Find where the given text appears and provide that cell's center as [x, y] coordinate. 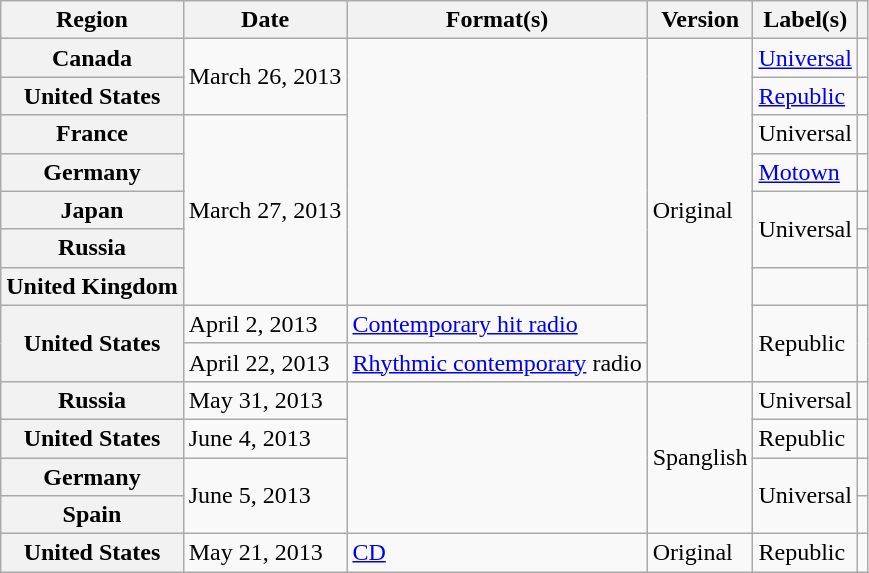
Japan [92, 210]
Motown [805, 172]
March 26, 2013 [265, 77]
Contemporary hit radio [497, 324]
June 4, 2013 [265, 438]
Label(s) [805, 20]
CD [497, 553]
Rhythmic contemporary radio [497, 362]
April 2, 2013 [265, 324]
Format(s) [497, 20]
April 22, 2013 [265, 362]
Spanglish [700, 457]
Date [265, 20]
Canada [92, 58]
United Kingdom [92, 286]
May 31, 2013 [265, 400]
Region [92, 20]
Version [700, 20]
March 27, 2013 [265, 210]
May 21, 2013 [265, 553]
June 5, 2013 [265, 496]
France [92, 134]
Spain [92, 515]
